Return the [x, y] coordinate for the center point of the cell that contains the specified text.  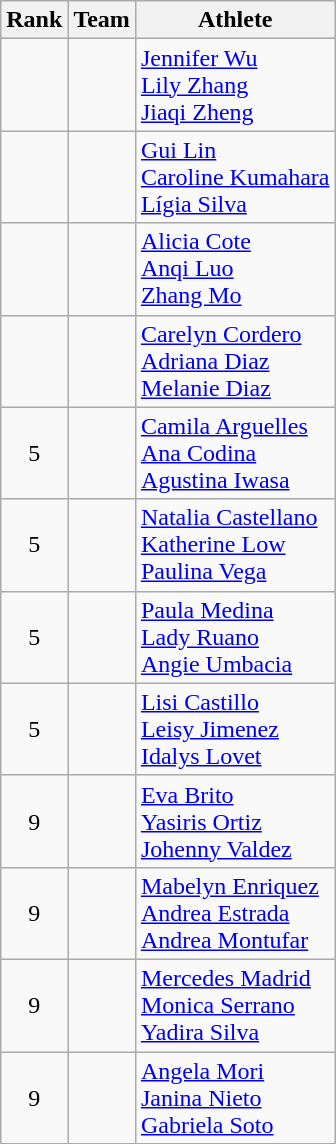
Alicia CoteAnqi LuoZhang Mo [235, 269]
Paula MedinaLady RuanoAngie Umbacia [235, 637]
Natalia CastellanoKatherine LowPaulina Vega [235, 545]
Team [102, 20]
Jennifer WuLily ZhangJiaqi Zheng [235, 85]
Camila ArguellesAna CodinaAgustina Iwasa [235, 453]
Mercedes MadridMonica SerranoYadira Silva [235, 1005]
Lisi CastilloLeisy JimenezIdalys Lovet [235, 729]
Gui LinCaroline KumaharaLígia Silva [235, 177]
Athlete [235, 20]
Angela MoriJanina NietoGabriela Soto [235, 1098]
Mabelyn EnriquezAndrea EstradaAndrea Montufar [235, 913]
Eva BritoYasiris OrtizJohenny Valdez [235, 821]
Rank [34, 20]
Carelyn CorderoAdriana DiazMelanie Diaz [235, 361]
